Pinpoint the cell where the given text exists, returning its [x, y] midpoint coordinate. 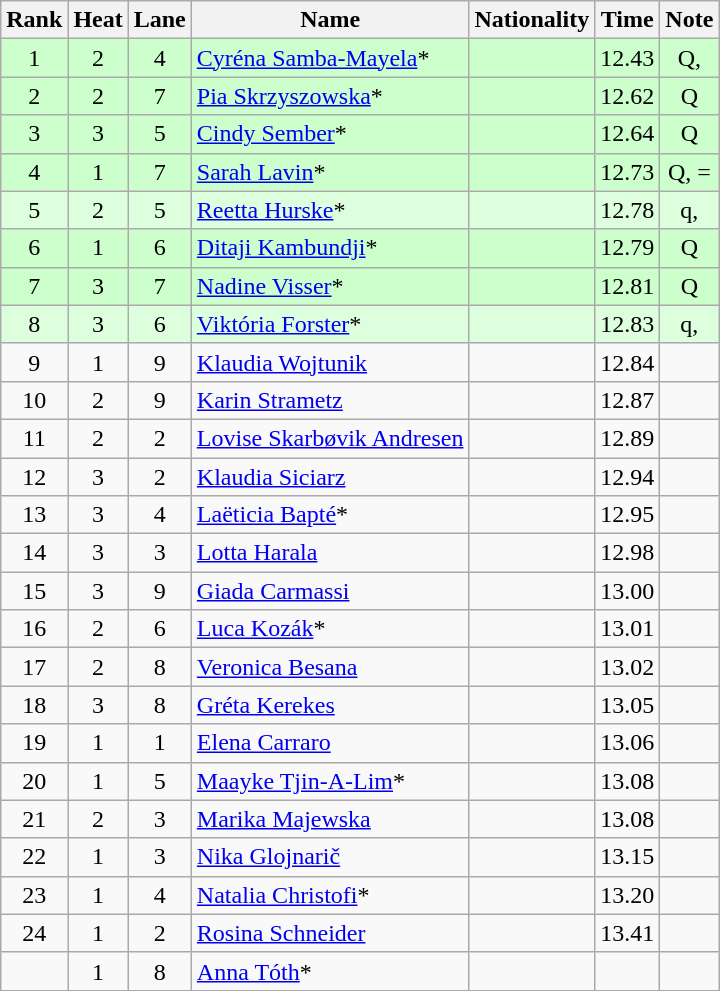
13.15 [628, 857]
23 [34, 895]
24 [34, 933]
19 [34, 743]
13.05 [628, 705]
Natalia Christofi* [330, 895]
Klaudia Wojtunik [330, 362]
Rosina Schneider [330, 933]
Rank [34, 20]
12.94 [628, 477]
Klaudia Siciarz [330, 477]
13.00 [628, 591]
Nationality [532, 20]
12.78 [628, 210]
12 [34, 477]
Anna Tóth* [330, 971]
22 [34, 857]
Ditaji Kambundji* [330, 248]
13 [34, 515]
13.02 [628, 667]
Nadine Visser* [330, 286]
13.01 [628, 629]
Pia Skrzyszowska* [330, 96]
Name [330, 20]
11 [34, 438]
12.64 [628, 134]
Veronica Besana [330, 667]
Q, = [690, 172]
Maayke Tjin-A-Lim* [330, 781]
Karin Strametz [330, 400]
Nika Glojnarič [330, 857]
16 [34, 629]
12.79 [628, 248]
15 [34, 591]
Elena Carraro [330, 743]
Note [690, 20]
12.62 [628, 96]
Time [628, 20]
Viktória Forster* [330, 324]
Lotta Harala [330, 553]
13.41 [628, 933]
21 [34, 819]
13.06 [628, 743]
12.73 [628, 172]
12.98 [628, 553]
12.43 [628, 58]
Reetta Hurske* [330, 210]
18 [34, 705]
12.87 [628, 400]
Cyréna Samba-Mayela* [330, 58]
Laëticia Bapté* [330, 515]
Luca Kozák* [330, 629]
12.95 [628, 515]
12.84 [628, 362]
12.83 [628, 324]
Sarah Lavin* [330, 172]
Cindy Sember* [330, 134]
Lovise Skarbøvik Andresen [330, 438]
Q, [690, 58]
Gréta Kerekes [330, 705]
12.89 [628, 438]
12.81 [628, 286]
13.20 [628, 895]
14 [34, 553]
10 [34, 400]
20 [34, 781]
Giada Carmassi [330, 591]
Lane [160, 20]
Heat [98, 20]
Marika Majewska [330, 819]
17 [34, 667]
